Search for the cell housing the specified text and yield its (x, y) center coordinate. 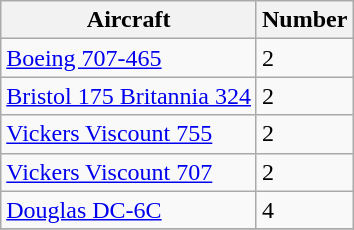
Number (304, 20)
Aircraft (129, 20)
Vickers Viscount 755 (129, 134)
Vickers Viscount 707 (129, 172)
Douglas DC-6C (129, 210)
Boeing 707-465 (129, 58)
Bristol 175 Britannia 324 (129, 96)
4 (304, 210)
